Determine the (X, Y) coordinate at the center of the cell enclosing the given text.  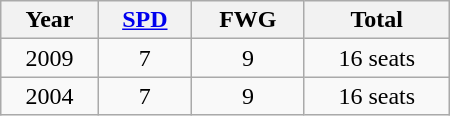
2009 (50, 58)
Total (376, 20)
2004 (50, 96)
SPD (144, 20)
Year (50, 20)
FWG (248, 20)
